Locate the cell with the specified text and output its [x, y] center coordinate. 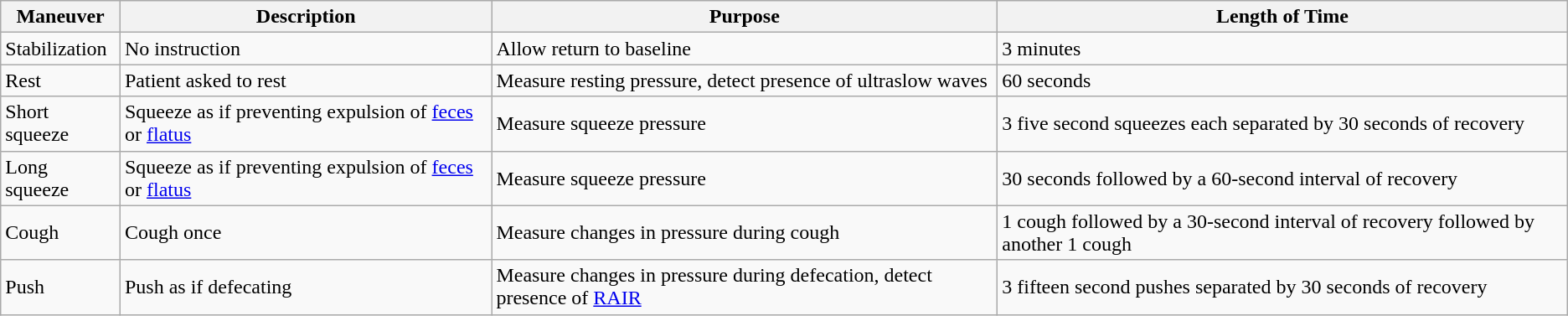
Description [305, 17]
Push as if defecating [305, 287]
Short squeeze [60, 124]
Length of Time [1282, 17]
30 seconds followed by a 60-second interval of recovery [1282, 178]
Long squeeze [60, 178]
1 cough followed by a 30-second interval of recovery followed by another 1 cough [1282, 233]
Rest [60, 80]
3 fifteen second pushes separated by 30 seconds of recovery [1282, 287]
60 seconds [1282, 80]
Purpose [745, 17]
Push [60, 287]
Cough once [305, 233]
Measure resting pressure, detect presence of ultraslow waves [745, 80]
Measure changes in pressure during cough [745, 233]
3 minutes [1282, 49]
Stabilization [60, 49]
Allow return to baseline [745, 49]
No instruction [305, 49]
Patient asked to rest [305, 80]
Measure changes in pressure during defecation, detect presence of RAIR [745, 287]
Cough [60, 233]
3 five second squeezes each separated by 30 seconds of recovery [1282, 124]
Maneuver [60, 17]
